From the cell containing the given text, extract its center point as (X, Y) coordinate. 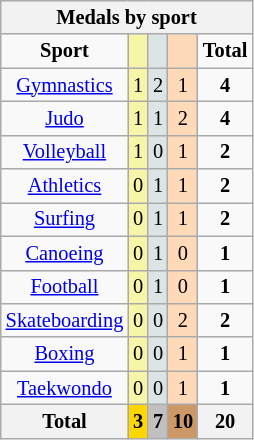
Football (64, 287)
Taekwondo (64, 388)
7 (158, 421)
Medals by sport (126, 17)
Surfing (64, 219)
Volleyball (64, 152)
Sport (64, 51)
Judo (64, 118)
3 (138, 421)
Skateboarding (64, 320)
Canoeing (64, 253)
10 (183, 421)
Boxing (64, 354)
Athletics (64, 186)
Gymnastics (64, 85)
20 (225, 421)
